Locate the cell with the specified text and output its [X, Y] center coordinate. 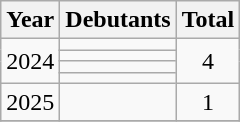
2024 [30, 61]
2025 [30, 102]
4 [208, 61]
Total [208, 20]
1 [208, 102]
Year [30, 20]
Debutants [118, 20]
